Identify which cell holds the provided text, then report its [x, y] central coordinate. 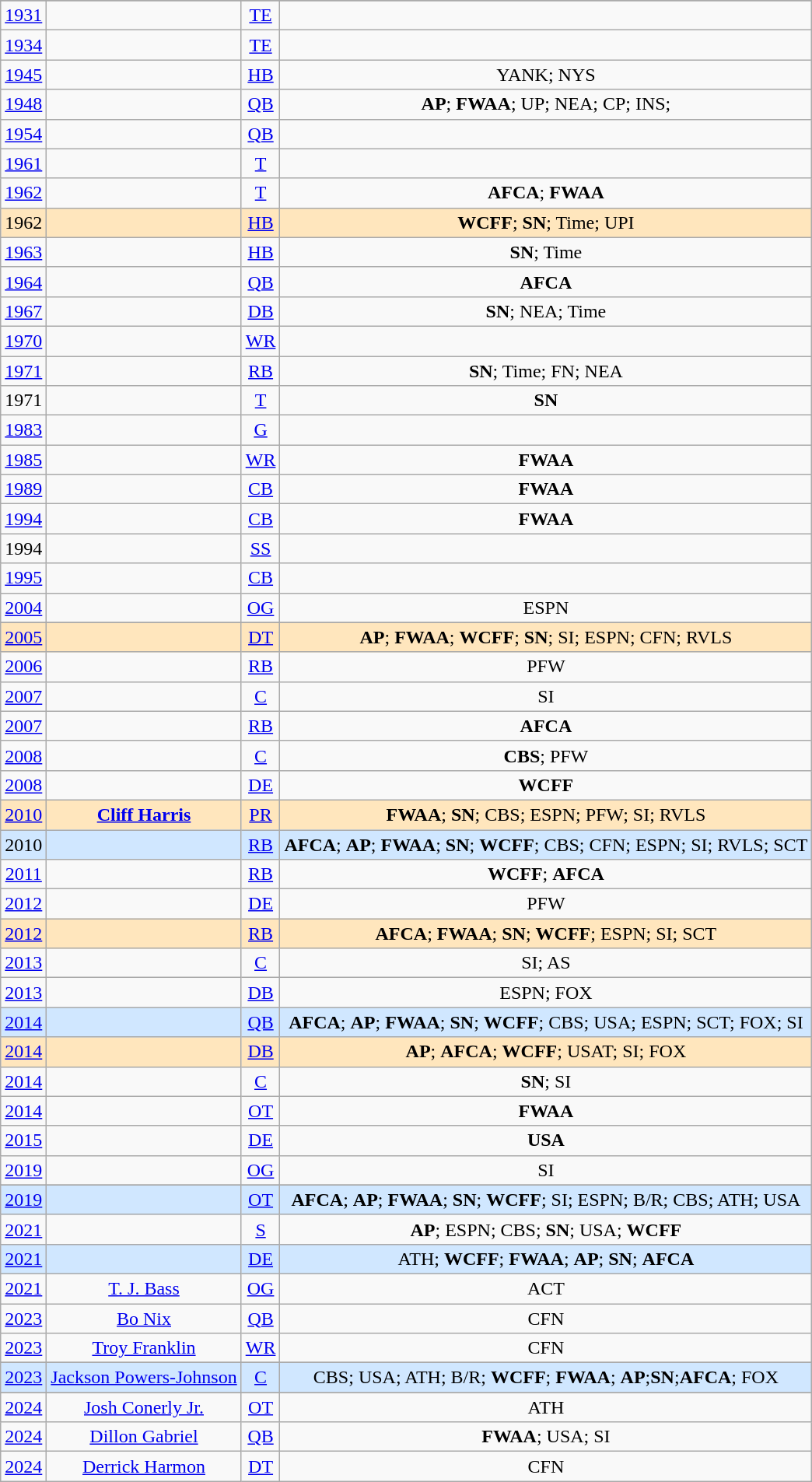
AFCA; FWAA [546, 193]
FWAA; USA; SI [546, 1437]
Dillon Gabriel [144, 1437]
S [261, 1229]
2006 [23, 667]
1931 [23, 16]
Josh Conerly Jr. [144, 1407]
Troy Franklin [144, 1348]
2015 [23, 1140]
1961 [23, 163]
T. J. Bass [144, 1288]
ATH; WCFF; FWAA; AP; SN; AFCA [546, 1259]
SS [261, 548]
CBS; USA; ATH; B/R; WCFF; FWAA; AP;SN;AFCA; FOX [546, 1378]
SN; NEA; Time [546, 311]
1989 [23, 489]
1963 [23, 252]
G [261, 430]
Jackson Powers-Johnson [144, 1378]
USA [546, 1140]
2005 [23, 637]
1948 [23, 104]
AFCA; FWAA; SN; WCFF; ESPN; SI; SCT [546, 934]
WCFF [546, 785]
YANK; NYS [546, 75]
1985 [23, 460]
ESPN [546, 608]
Cliff Harris [144, 815]
1995 [23, 578]
1964 [23, 282]
1983 [23, 430]
SN; SI [546, 1081]
Bo Nix [144, 1319]
SN [546, 401]
ACT [546, 1288]
2011 [23, 874]
CBS; PFW [546, 755]
FWAA; SN; CBS; ESPN; PFW; SI; RVLS [546, 815]
WCFF; AFCA [546, 874]
1954 [23, 134]
AP; ESPN; CBS; SN; USA; WCFF [546, 1229]
SI; AS [546, 963]
2004 [23, 608]
AFCA; AP; FWAA; SN; WCFF; SI; ESPN; B/R; CBS; ATH; USA [546, 1200]
SN; Time [546, 252]
ESPN; FOX [546, 993]
AFCA; AP; FWAA; SN; WCFF; CBS; USA; ESPN; SCT; FOX; SI [546, 1022]
AP; FWAA; UP; NEA; CP; INS; [546, 104]
1945 [23, 75]
1934 [23, 45]
AP; AFCA; WCFF; USAT; SI; FOX [546, 1052]
AFCA; AP; FWAA; SN; WCFF; CBS; CFN; ESPN; SI; RVLS; SCT [546, 844]
WCFF; SN; Time; UPI [546, 222]
AP; FWAA; WCFF; SN; SI; ESPN; CFN; RVLS [546, 637]
1970 [23, 341]
1967 [23, 311]
Derrick Harmon [144, 1466]
PR [261, 815]
SN; Time; FN; NEA [546, 371]
ATH [546, 1407]
